Return (X, Y) of the center of cell containing provided text 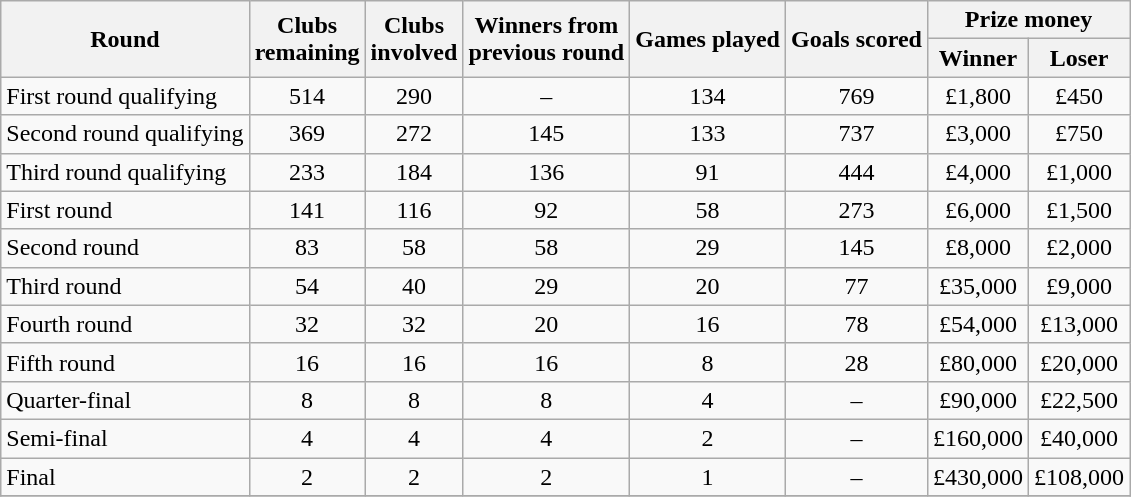
233 (307, 172)
78 (856, 324)
83 (307, 248)
272 (414, 134)
First round qualifying (125, 96)
737 (856, 134)
91 (708, 172)
Loser (1080, 58)
£80,000 (978, 362)
Goals scored (856, 39)
40 (414, 286)
Winners fromprevious round (546, 39)
Fifth round (125, 362)
£750 (1080, 134)
£3,000 (978, 134)
£430,000 (978, 477)
Clubsinvolved (414, 39)
Fourth round (125, 324)
£54,000 (978, 324)
Second round qualifying (125, 134)
£160,000 (978, 438)
Third round qualifying (125, 172)
54 (307, 286)
£1,800 (978, 96)
Winner (978, 58)
£450 (1080, 96)
136 (546, 172)
£90,000 (978, 400)
£40,000 (1080, 438)
444 (856, 172)
£2,000 (1080, 248)
£35,000 (978, 286)
184 (414, 172)
Final (125, 477)
514 (307, 96)
1 (708, 477)
769 (856, 96)
273 (856, 210)
133 (708, 134)
Third round (125, 286)
£13,000 (1080, 324)
£1,000 (1080, 172)
Quarter-final (125, 400)
First round (125, 210)
Prize money (1028, 20)
77 (856, 286)
£108,000 (1080, 477)
Round (125, 39)
116 (414, 210)
141 (307, 210)
£8,000 (978, 248)
£22,500 (1080, 400)
Second round (125, 248)
134 (708, 96)
£1,500 (1080, 210)
£4,000 (978, 172)
28 (856, 362)
£20,000 (1080, 362)
290 (414, 96)
369 (307, 134)
Semi-final (125, 438)
Games played (708, 39)
£9,000 (1080, 286)
£6,000 (978, 210)
Clubsremaining (307, 39)
92 (546, 210)
